Pinpoint the cell where the given text exists, returning its [x, y] midpoint coordinate. 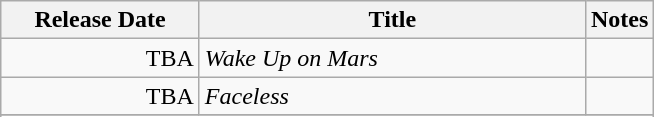
Wake Up on Mars [392, 58]
Title [392, 20]
Notes [619, 20]
Faceless [392, 96]
Release Date [100, 20]
